From the cell containing the given text, extract its center point as [x, y] coordinate. 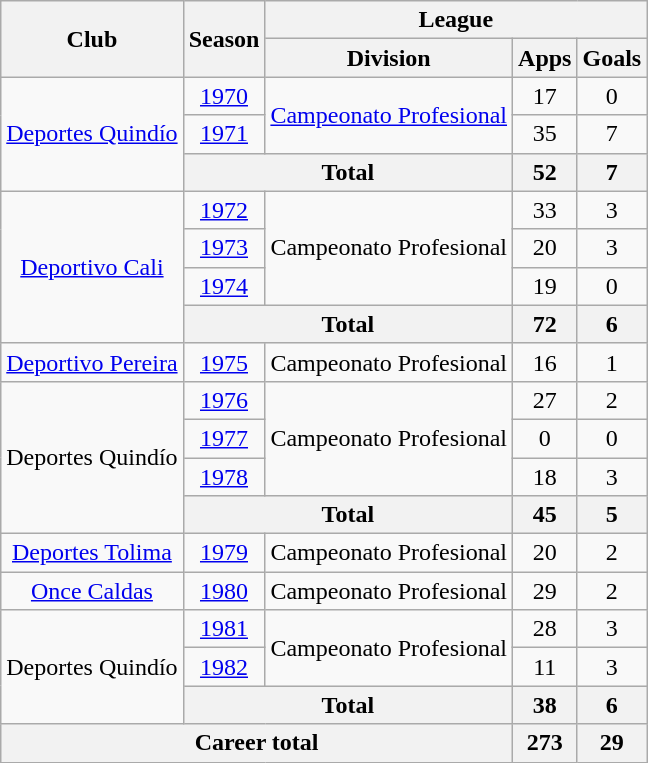
1973 [224, 248]
Deportivo Pereira [92, 362]
League [456, 20]
38 [545, 705]
52 [545, 172]
1979 [224, 553]
27 [545, 400]
1 [612, 362]
16 [545, 362]
1980 [224, 591]
1978 [224, 477]
28 [545, 629]
1974 [224, 286]
1976 [224, 400]
72 [545, 324]
Deportes Tolima [92, 553]
Club [92, 39]
Apps [545, 58]
5 [612, 515]
273 [545, 743]
1981 [224, 629]
Career total [257, 743]
1972 [224, 210]
1975 [224, 362]
18 [545, 477]
19 [545, 286]
1971 [224, 134]
11 [545, 667]
45 [545, 515]
Goals [612, 58]
1982 [224, 667]
1977 [224, 438]
17 [545, 96]
Deportivo Cali [92, 267]
Once Caldas [92, 591]
Division [389, 58]
33 [545, 210]
35 [545, 134]
Season [224, 39]
1970 [224, 96]
